Detect which cell encompasses the target text, then output its [x, y] center coordinate. 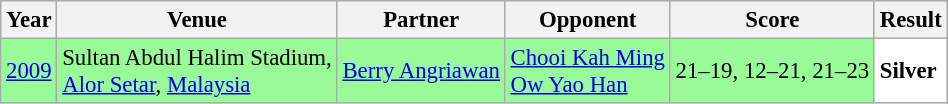
Berry Angriawan [421, 72]
Chooi Kah Ming Ow Yao Han [588, 72]
Sultan Abdul Halim Stadium,Alor Setar, Malaysia [197, 72]
Score [772, 20]
Year [29, 20]
21–19, 12–21, 21–23 [772, 72]
Opponent [588, 20]
Silver [910, 72]
Result [910, 20]
2009 [29, 72]
Venue [197, 20]
Partner [421, 20]
